Return the [x, y] coordinate for the center point of the cell that contains the specified text.  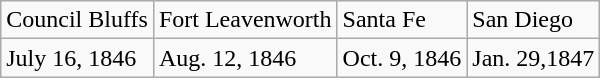
Santa Fe [402, 20]
Aug. 12, 1846 [245, 58]
Oct. 9, 1846 [402, 58]
Jan. 29,1847 [534, 58]
San Diego [534, 20]
Fort Leavenworth [245, 20]
July 16, 1846 [78, 58]
Council Bluffs [78, 20]
